From the cell containing the given text, extract its center point as (x, y) coordinate. 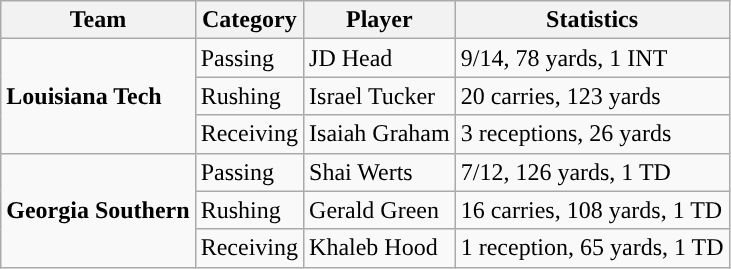
Louisiana Tech (98, 96)
16 carries, 108 yards, 1 TD (592, 210)
Statistics (592, 20)
Team (98, 20)
Israel Tucker (380, 96)
Georgia Southern (98, 210)
Category (249, 20)
9/14, 78 yards, 1 INT (592, 58)
7/12, 126 yards, 1 TD (592, 172)
Gerald Green (380, 210)
1 reception, 65 yards, 1 TD (592, 248)
JD Head (380, 58)
Khaleb Hood (380, 248)
20 carries, 123 yards (592, 96)
Isaiah Graham (380, 134)
3 receptions, 26 yards (592, 134)
Player (380, 20)
Shai Werts (380, 172)
